Detect which cell encompasses the target text, then output its (X, Y) center coordinate. 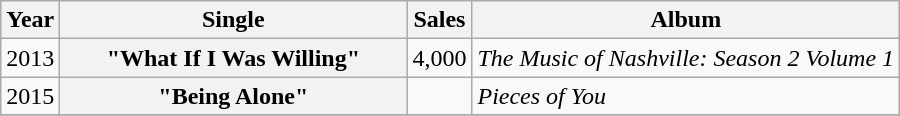
4,000 (440, 58)
Single (234, 20)
Album (686, 20)
2013 (30, 58)
"Being Alone" (234, 96)
Year (30, 20)
2015 (30, 96)
The Music of Nashville: Season 2 Volume 1 (686, 58)
Sales (440, 20)
"What If I Was Willing" (234, 58)
Pieces of You (686, 96)
